Identify which cell holds the provided text, then report its [X, Y] central coordinate. 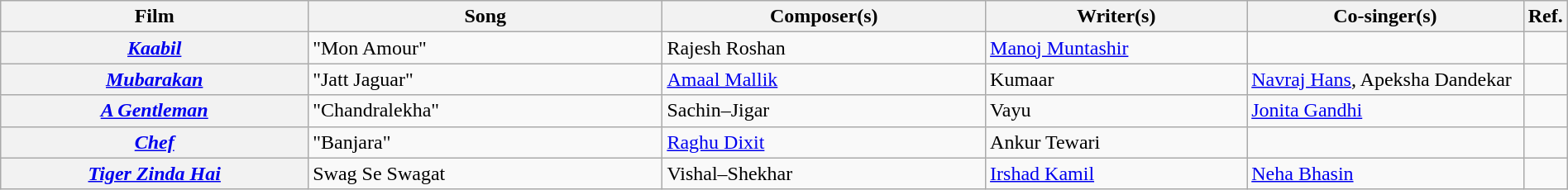
"Chandralekha" [485, 111]
Manoj Muntashir [1116, 48]
Kumaar [1116, 79]
A Gentleman [155, 111]
Film [155, 17]
Ankur Tewari [1116, 142]
Rajesh Roshan [824, 48]
Mubarakan [155, 79]
Ref. [1545, 17]
Irshad Kamil [1116, 173]
Writer(s) [1116, 17]
"Jatt Jaguar" [485, 79]
Sachin–Jigar [824, 111]
Vayu [1116, 111]
Chef [155, 142]
Co-singer(s) [1385, 17]
"Mon Amour" [485, 48]
Raghu Dixit [824, 142]
Vishal–Shekhar [824, 173]
Kaabil [155, 48]
Navraj Hans, Apeksha Dandekar [1385, 79]
"Banjara" [485, 142]
Swag Se Swagat [485, 173]
Jonita Gandhi [1385, 111]
Composer(s) [824, 17]
Tiger Zinda Hai [155, 173]
Neha Bhasin [1385, 173]
Amaal Mallik [824, 79]
Song [485, 17]
